Identify which cell holds the provided text, then report its [x, y] central coordinate. 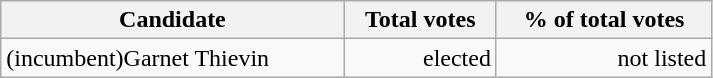
% of total votes [604, 20]
elected [420, 58]
not listed [604, 58]
Total votes [420, 20]
Candidate [172, 20]
(incumbent)Garnet Thievin [172, 58]
